Determine the [X, Y] coordinate at the center of the cell enclosing the given text.  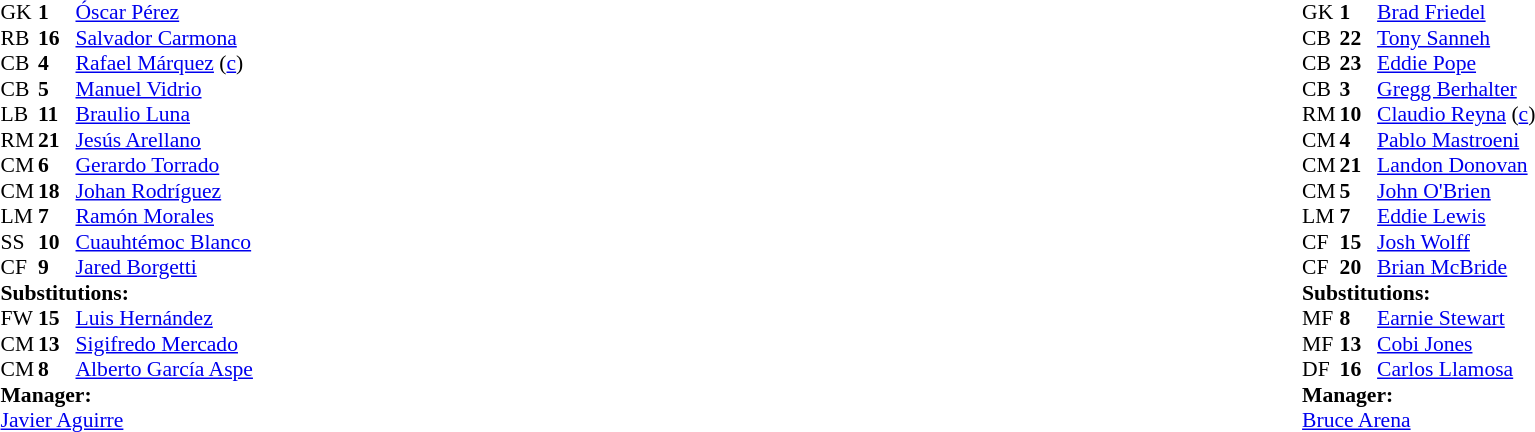
Sigifredo Mercado [164, 344]
Jared Borgetti [164, 267]
23 [1359, 63]
18 [57, 191]
20 [1359, 267]
Claudio Reyna (c) [1456, 115]
Johan Rodríguez [164, 191]
Luis Hernández [164, 319]
Brian McBride [1456, 267]
Alberto García Aspe [164, 369]
Josh Wolff [1456, 242]
Pablo Mastroeni [1456, 140]
Eddie Pope [1456, 63]
RB [19, 38]
Brad Friedel [1456, 13]
Ramón Morales [164, 217]
3 [1359, 89]
Jesús Arellano [164, 140]
6 [57, 165]
John O'Brien [1456, 191]
9 [57, 267]
Braulio Luna [164, 115]
Carlos Llamosa [1456, 369]
Manuel Vidrio [164, 89]
22 [1359, 38]
FW [19, 319]
Gerardo Torrado [164, 165]
Eddie Lewis [1456, 217]
Landon Donovan [1456, 165]
Rafael Márquez (c) [164, 63]
LB [19, 115]
Earnie Stewart [1456, 319]
Gregg Berhalter [1456, 89]
11 [57, 115]
Cobi Jones [1456, 344]
SS [19, 242]
Óscar Pérez [164, 13]
DF [1321, 369]
Tony Sanneh [1456, 38]
Salvador Carmona [164, 38]
Cuauhtémoc Blanco [164, 242]
